Search for the cell housing the specified text and yield its [X, Y] center coordinate. 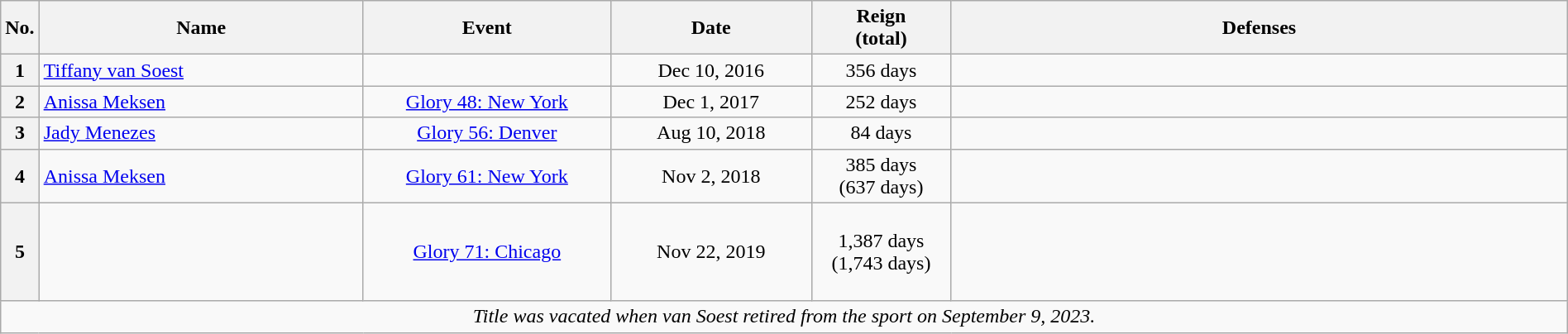
Nov 22, 2019 [711, 251]
3 [20, 133]
1,387 days (1,743 days) [882, 251]
Dec 10, 2016 [711, 70]
Tiffany van Soest [201, 70]
Event [486, 28]
Title was vacated when van Soest retired from the sport on September 9, 2023. [784, 317]
385 days (637 days) [882, 175]
Name [201, 28]
Reign (total) [882, 28]
Jady Menezes [201, 133]
Dec 1, 2017 [711, 102]
Glory 71: Chicago [486, 251]
Glory 48: New York [486, 102]
2 [20, 102]
Date [711, 28]
84 days [882, 133]
Defenses [1259, 28]
No. [20, 28]
5 [20, 251]
252 days [882, 102]
4 [20, 175]
Nov 2, 2018 [711, 175]
1 [20, 70]
356 days [882, 70]
Aug 10, 2018 [711, 133]
Glory 61: New York [486, 175]
Glory 56: Denver [486, 133]
